Find where the given text appears and provide that cell's center as [x, y] coordinate. 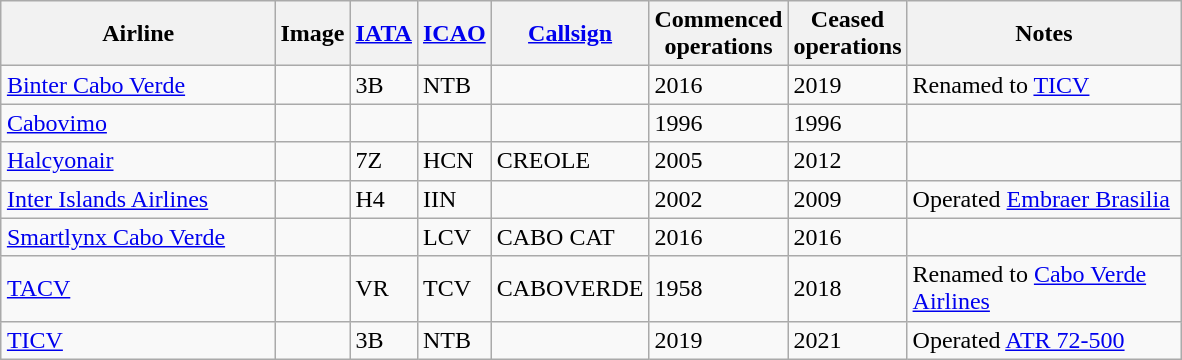
2002 [718, 199]
Cabovimo [138, 123]
2009 [848, 199]
Operated ATR 72-500 [1044, 340]
TCV [454, 288]
Callsign [570, 34]
LCV [454, 237]
2018 [848, 288]
VR [384, 288]
IATA [384, 34]
H4 [384, 199]
CREOLE [570, 161]
Image [312, 34]
7Z [384, 161]
TICV [138, 340]
Operated Embraer Brasilia [1044, 199]
Renamed to TICV [1044, 85]
2021 [848, 340]
IIN [454, 199]
Smartlynx Cabo Verde [138, 237]
2005 [718, 161]
TACV [138, 288]
Ceasedoperations [848, 34]
2012 [848, 161]
1958 [718, 288]
CABOVERDE [570, 288]
ICAO [454, 34]
Renamed to Cabo Verde Airlines [1044, 288]
Commencedoperations [718, 34]
Binter Cabo Verde [138, 85]
Halcyonair [138, 161]
Airline [138, 34]
HCN [454, 161]
CABO CAT [570, 237]
Notes [1044, 34]
Inter Islands Airlines [138, 199]
